Detect which cell encompasses the target text, then output its (x, y) center coordinate. 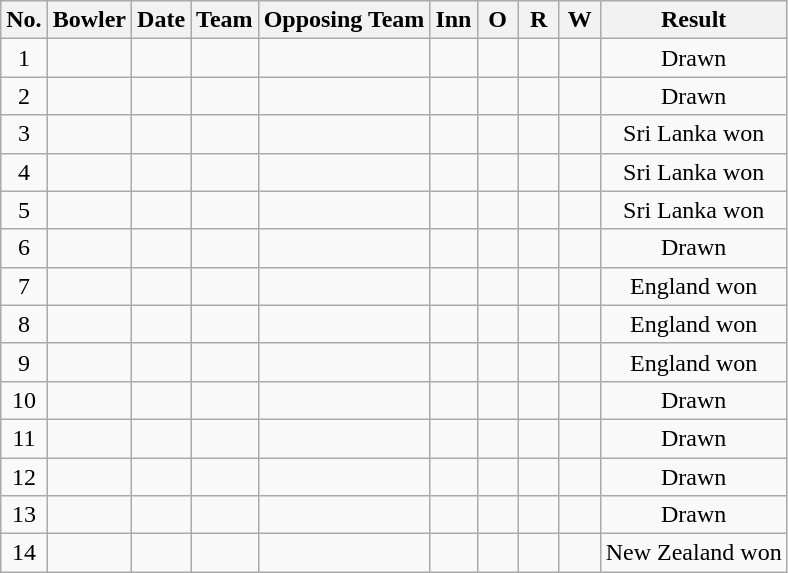
9 (24, 362)
4 (24, 172)
3 (24, 134)
Opposing Team (344, 20)
14 (24, 553)
Team (225, 20)
Bowler (89, 20)
8 (24, 324)
13 (24, 515)
Inn (454, 20)
Date (162, 20)
5 (24, 210)
6 (24, 248)
New Zealand won (694, 553)
O (498, 20)
No. (24, 20)
Result (694, 20)
W (580, 20)
10 (24, 400)
11 (24, 438)
7 (24, 286)
1 (24, 58)
R (538, 20)
12 (24, 477)
2 (24, 96)
